Determine the (X, Y) coordinate at the center of the cell enclosing the given text.  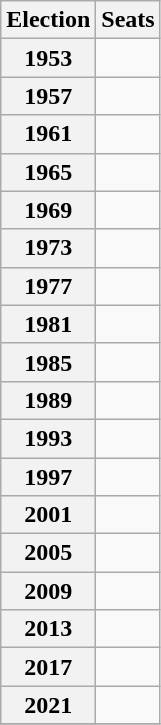
1981 (48, 324)
1977 (48, 286)
2013 (48, 629)
2017 (48, 667)
1985 (48, 362)
Election (48, 20)
1965 (48, 172)
1997 (48, 477)
1989 (48, 400)
1969 (48, 210)
2009 (48, 591)
2021 (48, 705)
1957 (48, 96)
1993 (48, 438)
2001 (48, 515)
Seats (128, 20)
2005 (48, 553)
1953 (48, 58)
1973 (48, 248)
1961 (48, 134)
